Identify which cell holds the provided text, then report its [x, y] central coordinate. 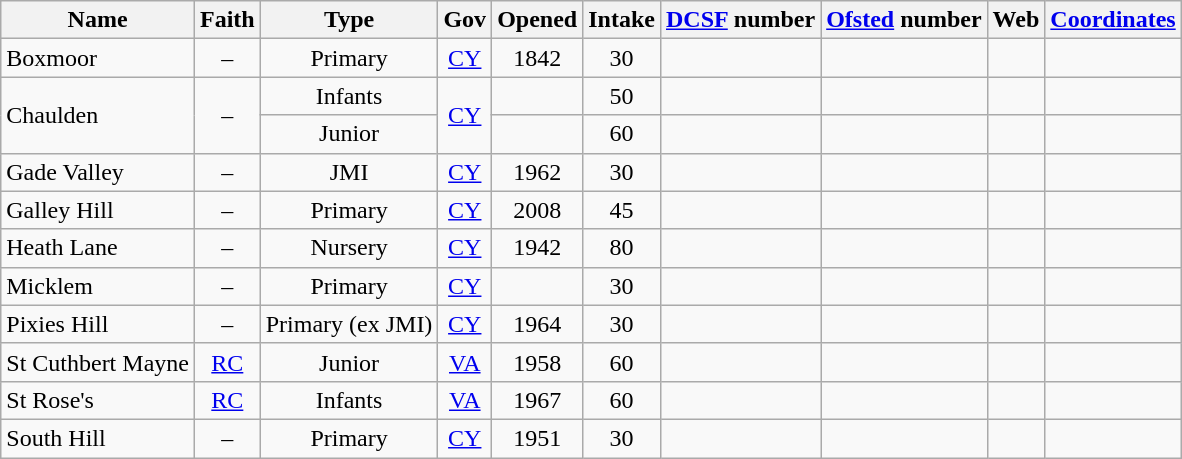
1962 [538, 172]
1964 [538, 324]
Web [1016, 20]
Opened [538, 20]
Name [98, 20]
St Rose's [98, 400]
Nursery [349, 248]
South Hill [98, 438]
1942 [538, 248]
Gov [465, 20]
Pixies Hill [98, 324]
Galley Hill [98, 210]
1842 [538, 58]
Heath Lane [98, 248]
Type [349, 20]
45 [622, 210]
St Cuthbert Mayne [98, 362]
1958 [538, 362]
2008 [538, 210]
DCSF number [740, 20]
Primary (ex JMI) [349, 324]
Coordinates [1113, 20]
Micklem [98, 286]
1967 [538, 400]
Intake [622, 20]
JMI [349, 172]
1951 [538, 438]
Gade Valley [98, 172]
Ofsted number [904, 20]
Boxmoor [98, 58]
50 [622, 96]
80 [622, 248]
Faith [227, 20]
Chaulden [98, 115]
